Return (X, Y) of the center of cell containing provided text 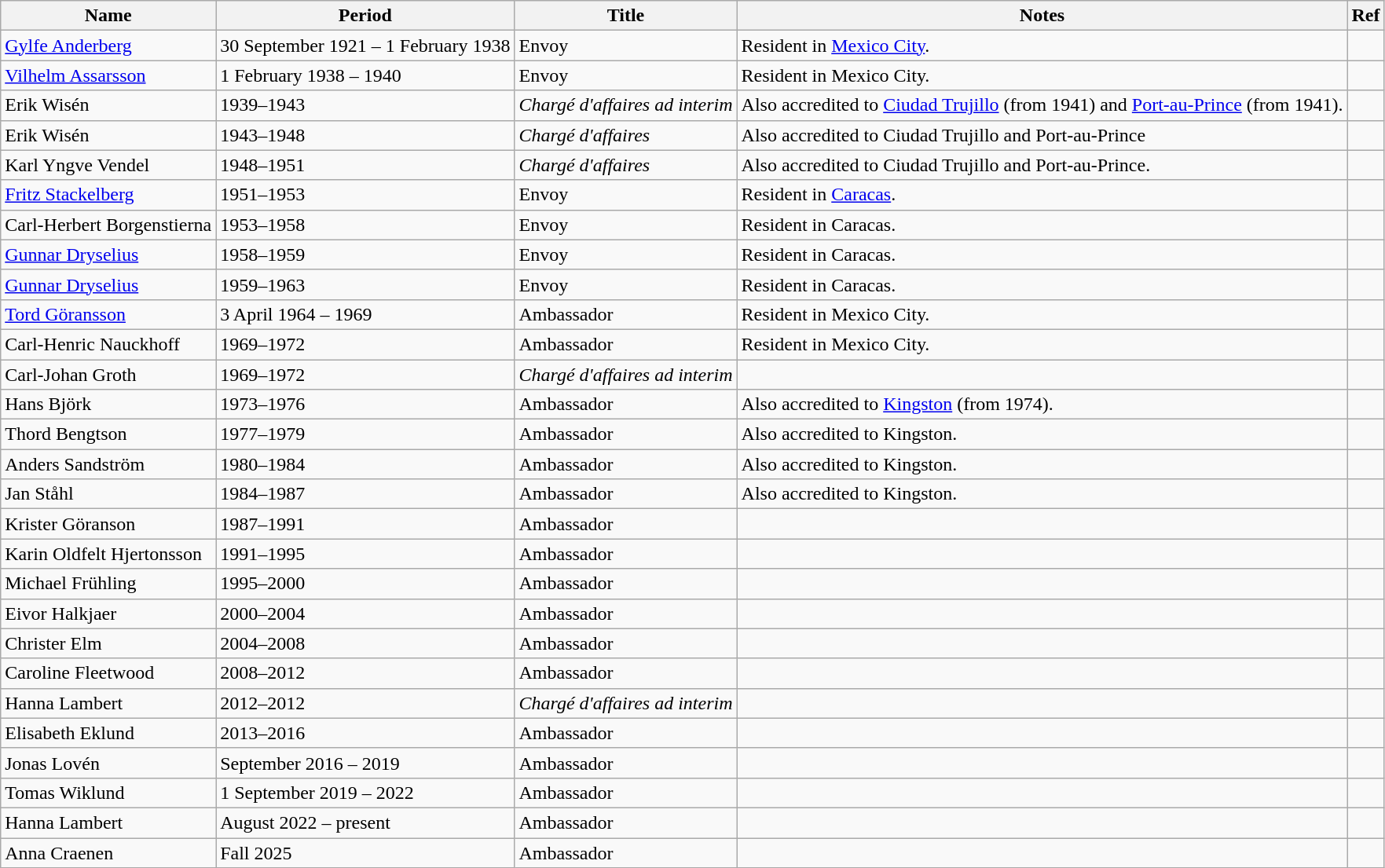
Title (625, 16)
Tomas Wiklund (108, 793)
1984–1987 (365, 494)
30 September 1921 – 1 February 1938 (365, 46)
Name (108, 16)
Christer Elm (108, 643)
1953–1958 (365, 225)
1995–2000 (365, 584)
Anders Sandström (108, 464)
Caroline Fleetwood (108, 673)
Vilhelm Assarsson (108, 75)
August 2022 – present (365, 822)
1948–1951 (365, 165)
Gylfe Anderberg (108, 46)
1951–1953 (365, 195)
1943–1948 (365, 135)
1958–1959 (365, 255)
Thord Bengtson (108, 434)
Period (365, 16)
Fall 2025 (365, 852)
Karl Yngve Vendel (108, 165)
Ref (1365, 16)
1973–1976 (365, 405)
Elisabeth Eklund (108, 733)
Notes (1042, 16)
1939–1943 (365, 105)
1980–1984 (365, 464)
1 February 1938 – 1940 (365, 75)
2004–2008 (365, 643)
1977–1979 (365, 434)
Carl-Henric Nauckhoff (108, 344)
1991–1995 (365, 554)
Tord Göransson (108, 314)
Hans Björk (108, 405)
2008–2012 (365, 673)
September 2016 – 2019 (365, 763)
2013–2016 (365, 733)
Carl-Johan Groth (108, 375)
Also accredited to Ciudad Trujillo (from 1941) and Port-au-Prince (from 1941). (1042, 105)
Anna Craenen (108, 852)
Carl-Herbert Borgenstierna (108, 225)
Jan Ståhl (108, 494)
3 April 1964 – 1969 (365, 314)
Michael Frühling (108, 584)
1987–1991 (365, 524)
1959–1963 (365, 284)
Jonas Lovén (108, 763)
Eivor Halkjaer (108, 613)
Also accredited to Ciudad Trujillo and Port-au-Prince. (1042, 165)
Also accredited to Ciudad Trujillo and Port-au-Prince (1042, 135)
Karin Oldfelt Hjertonsson (108, 554)
2000–2004 (365, 613)
2012–2012 (365, 703)
Fritz Stackelberg (108, 195)
1 September 2019 – 2022 (365, 793)
Also accredited to Kingston (from 1974). (1042, 405)
Krister Göranson (108, 524)
